Determine the [X, Y] coordinate at the center of the cell enclosing the given text.  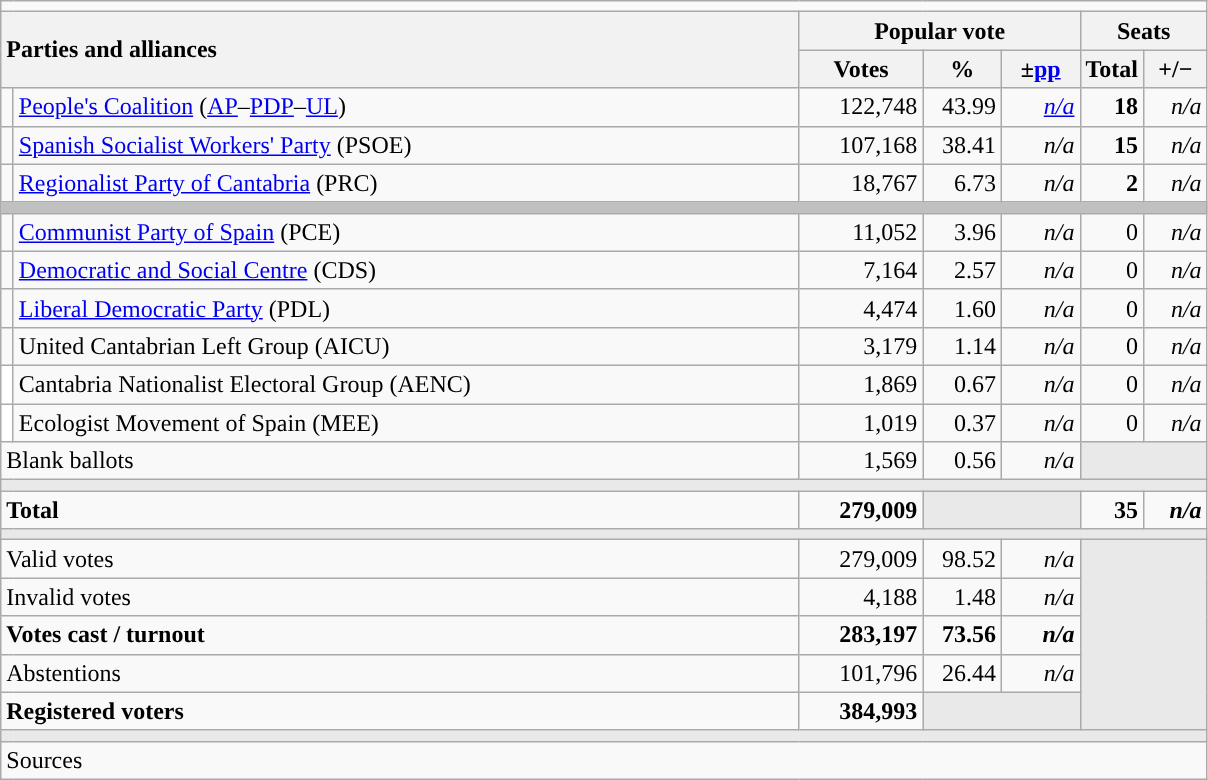
Abstentions [400, 673]
Democratic and Social Centre (CDS) [406, 270]
Registered voters [400, 711]
% [962, 69]
283,197 [861, 635]
18 [1112, 107]
1.48 [962, 597]
Seats [1144, 31]
384,993 [861, 711]
101,796 [861, 673]
98.52 [962, 559]
0.37 [962, 423]
Spanish Socialist Workers' Party (PSOE) [406, 145]
Liberal Democratic Party (PDL) [406, 308]
Ecologist Movement of Spain (MEE) [406, 423]
43.99 [962, 107]
Invalid votes [400, 597]
3.96 [962, 232]
Communist Party of Spain (PCE) [406, 232]
4,188 [861, 597]
4,474 [861, 308]
Votes [861, 69]
Regionalist Party of Cantabria (PRC) [406, 183]
+/− [1176, 69]
0.67 [962, 384]
1.14 [962, 346]
18,767 [861, 183]
15 [1112, 145]
3,179 [861, 346]
1,869 [861, 384]
Blank ballots [400, 461]
Popular vote [940, 31]
Cantabria Nationalist Electoral Group (AENC) [406, 384]
7,164 [861, 270]
±pp [1040, 69]
People's Coalition (AP–PDP–UL) [406, 107]
1,019 [861, 423]
Parties and alliances [400, 50]
38.41 [962, 145]
11,052 [861, 232]
Votes cast / turnout [400, 635]
1,569 [861, 461]
2.57 [962, 270]
Sources [604, 760]
2 [1112, 183]
107,168 [861, 145]
United Cantabrian Left Group (AICU) [406, 346]
26.44 [962, 673]
Valid votes [400, 559]
1.60 [962, 308]
73.56 [962, 635]
122,748 [861, 107]
6.73 [962, 183]
0.56 [962, 461]
35 [1112, 510]
